Capture the cell that displays the provided text and extract its (x, y) central coordinate. 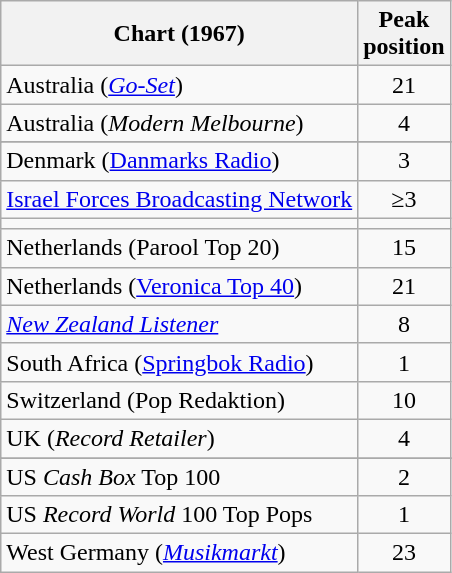
≥3 (404, 199)
Netherlands (Veronica Top 40) (180, 286)
3 (404, 161)
US Cash Box Top 100 (180, 477)
Chart (1967) (180, 34)
US Record World 100 Top Pops (180, 515)
Netherlands (Parool Top 20) (180, 248)
10 (404, 400)
Israel Forces Broadcasting Network (180, 199)
Denmark (Danmarks Radio) (180, 161)
2 (404, 477)
23 (404, 553)
UK (Record Retailer) (180, 438)
Switzerland (Pop Redaktion) (180, 400)
Australia (Modern Melbourne) (180, 123)
South Africa (Springbok Radio) (180, 362)
15 (404, 248)
West Germany (Musikmarkt) (180, 553)
Peakposition (404, 34)
New Zealand Listener (180, 324)
Australia (Go-Set) (180, 85)
8 (404, 324)
